Detect which cell encompasses the target text, then output its [X, Y] center coordinate. 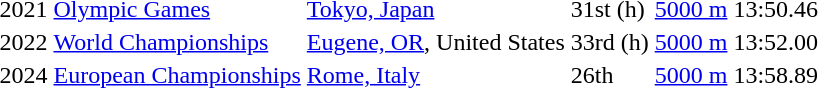
33rd (h) [610, 42]
Eugene, OR, United States [436, 42]
5000 m [691, 42]
World Championships [177, 42]
